Find where the given text appears and provide that cell's center as (X, Y) coordinate. 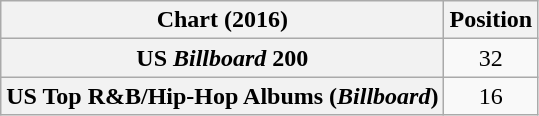
US Billboard 200 (222, 58)
16 (491, 96)
32 (491, 58)
Position (491, 20)
US Top R&B/Hip-Hop Albums (Billboard) (222, 96)
Chart (2016) (222, 20)
